Extract the (x, y) coordinate from the center of the cell holding the provided text.  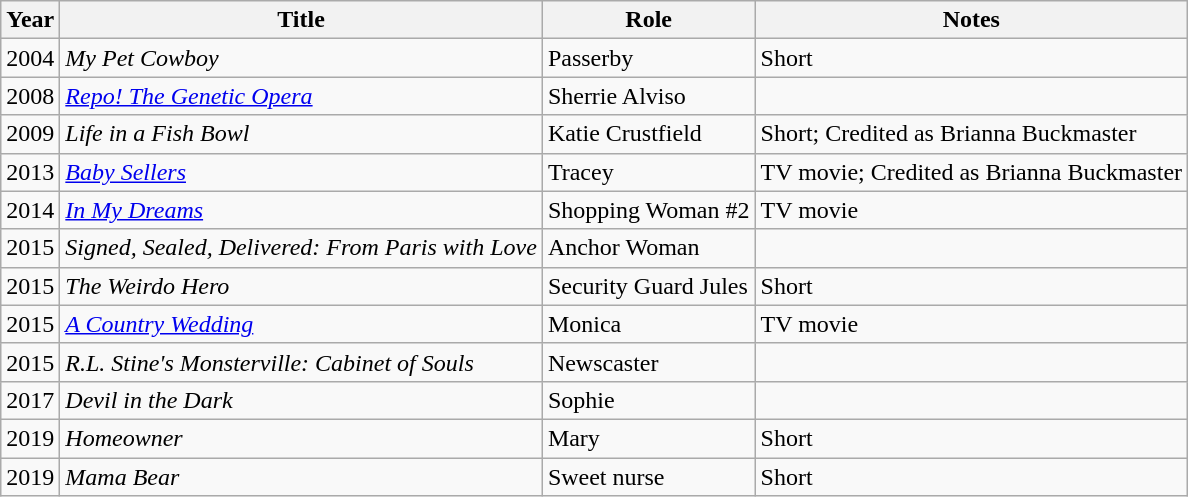
Newscaster (648, 362)
Title (302, 20)
My Pet Cowboy (302, 58)
Katie Crustfield (648, 134)
2017 (30, 400)
Homeowner (302, 438)
Signed, Sealed, Delivered: From Paris with Love (302, 248)
2004 (30, 58)
Anchor Woman (648, 248)
Shopping Woman #2 (648, 210)
2009 (30, 134)
A Country Wedding (302, 324)
Short; Credited as Brianna Buckmaster (972, 134)
Mary (648, 438)
Sweet nurse (648, 477)
Security Guard Jules (648, 286)
Year (30, 20)
2014 (30, 210)
Repo! The Genetic Opera (302, 96)
Baby Sellers (302, 172)
Life in a Fish Bowl (302, 134)
2008 (30, 96)
In My Dreams (302, 210)
Devil in the Dark (302, 400)
TV movie; Credited as Brianna Buckmaster (972, 172)
Tracey (648, 172)
Mama Bear (302, 477)
Passerby (648, 58)
Notes (972, 20)
The Weirdo Hero (302, 286)
Sophie (648, 400)
Monica (648, 324)
Sherrie Alviso (648, 96)
R.L. Stine's Monsterville: Cabinet of Souls (302, 362)
Role (648, 20)
2013 (30, 172)
